Determine the (X, Y) coordinate at the center of the cell enclosing the given text.  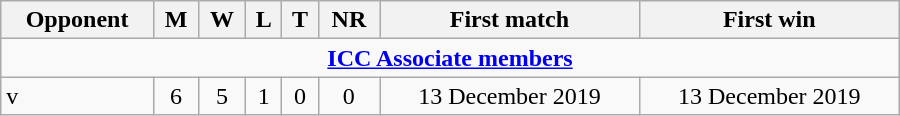
6 (176, 96)
W (222, 20)
ICC Associate members (450, 58)
1 (264, 96)
Opponent (78, 20)
First match (510, 20)
M (176, 20)
L (264, 20)
First win (769, 20)
T (300, 20)
v (78, 96)
NR (348, 20)
5 (222, 96)
